Detect which cell encompasses the target text, then output its (x, y) center coordinate. 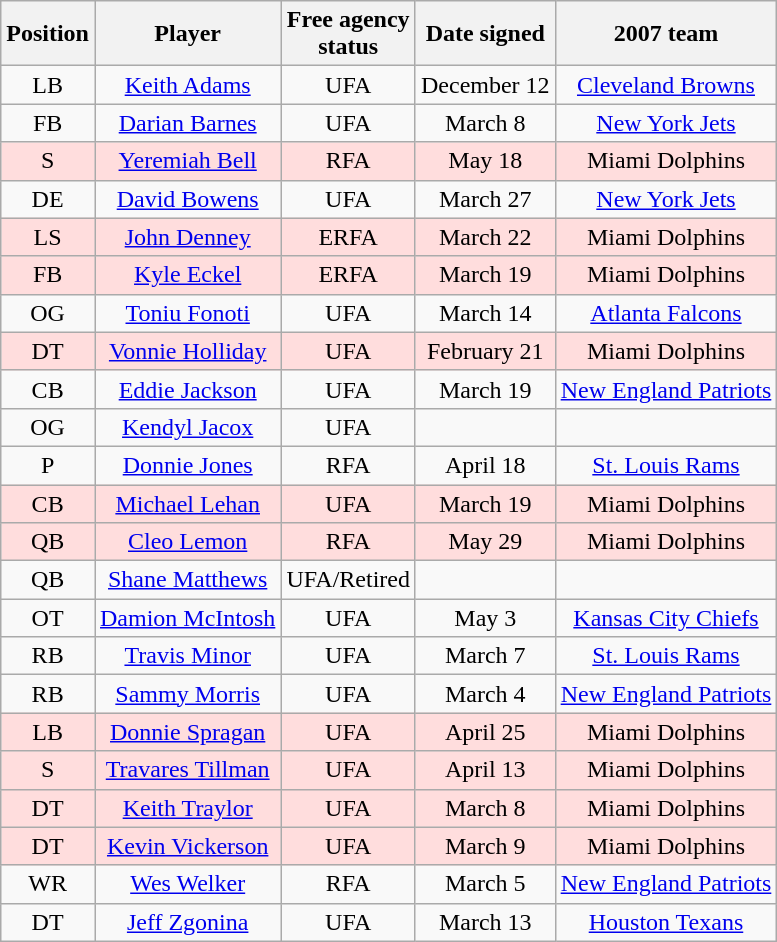
Atlanta Falcons (666, 313)
OT (48, 618)
May 29 (485, 542)
May 18 (485, 161)
March 27 (485, 199)
December 12 (485, 85)
WR (48, 884)
Wes Welker (187, 884)
Darian Barnes (187, 123)
Travares Tillman (187, 770)
March 4 (485, 694)
Travis Minor (187, 656)
Cleo Lemon (187, 542)
May 3 (485, 618)
P (48, 465)
Michael Lehan (187, 503)
Houston Texans (666, 922)
Keith Traylor (187, 808)
Kansas City Chiefs (666, 618)
Kendyl Jacox (187, 427)
March 5 (485, 884)
John Denney (187, 237)
Sammy Morris (187, 694)
Yeremiah Bell (187, 161)
DE (48, 199)
March 22 (485, 237)
March 13 (485, 922)
Free agencystatus (348, 34)
2007 team (666, 34)
Eddie Jackson (187, 389)
Position (48, 34)
Toniu Fonoti (187, 313)
Shane Matthews (187, 580)
February 21 (485, 351)
Keith Adams (187, 85)
Kevin Vickerson (187, 846)
UFA/Retired (348, 580)
April 18 (485, 465)
David Bowens (187, 199)
March 14 (485, 313)
March 7 (485, 656)
LS (48, 237)
Damion McIntosh (187, 618)
Player (187, 34)
Vonnie Holliday (187, 351)
Kyle Eckel (187, 275)
March 9 (485, 846)
Jeff Zgonina (187, 922)
Donnie Jones (187, 465)
Date signed (485, 34)
Cleveland Browns (666, 85)
April 25 (485, 732)
April 13 (485, 770)
Donnie Spragan (187, 732)
